Identify which cell holds the provided text, then report its (X, Y) central coordinate. 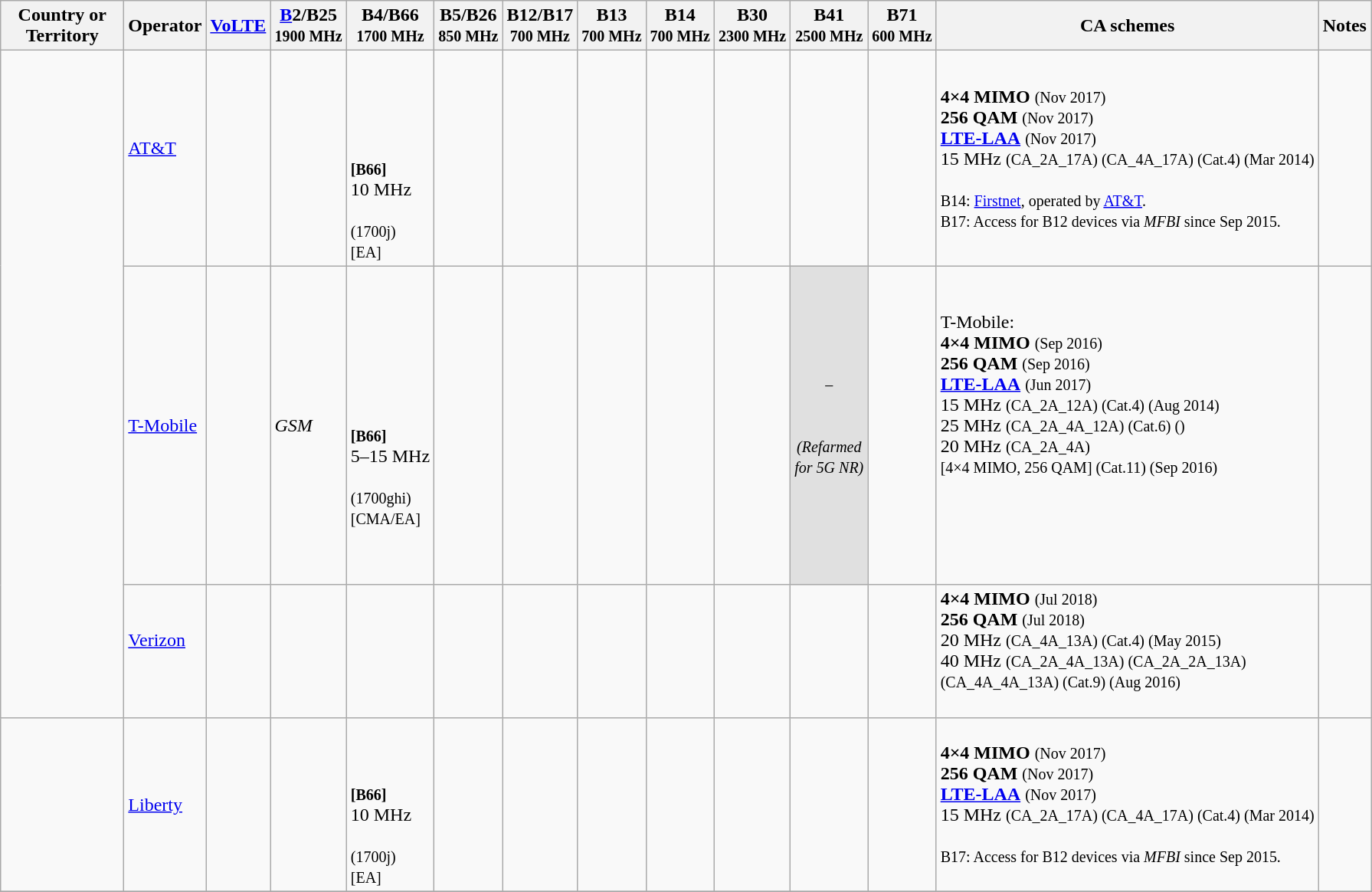
B4/B661700 MHz (390, 26)
–(Refarmedfor 5G NR) (829, 425)
B302300 MHz (752, 26)
Liberty (165, 805)
B412500 MHz (829, 26)
VoLTE (238, 26)
B5/B26850 MHz (469, 26)
4×4 MIMO (Jul 2018)256 QAM (Jul 2018)20 MHz (CA_4A_13A) (Cat.4) (May 2015)40 MHz (CA_2A_4A_13A) (CA_2A_2A_13A)(CA_4A_4A_13A) (Cat.9) (Aug 2016) (1128, 651)
Notes (1344, 26)
B71600 MHz (902, 26)
AT&T (165, 158)
T-Mobile (165, 425)
[B66]5–15 MHz(1700ghi)[CMA/EA] (390, 425)
CA schemes (1128, 26)
B13700 MHz (611, 26)
Operator (165, 26)
Country orTerritory (63, 26)
B14700 MHz (680, 26)
B12/B17700 MHz (540, 26)
Verizon (165, 651)
B2/B251900 MHz (308, 26)
GSM (308, 425)
